Capture the cell that displays the provided text and extract its (x, y) central coordinate. 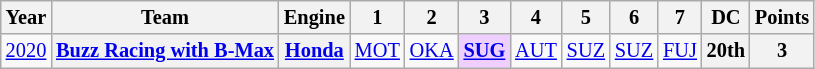
Points (782, 17)
OKA (432, 51)
Buzz Racing with B-Max (165, 51)
SUG (485, 51)
FUJ (680, 51)
MOT (378, 51)
2020 (26, 51)
Engine (314, 17)
AUT (536, 51)
20th (726, 51)
7 (680, 17)
1 (378, 17)
Honda (314, 51)
6 (634, 17)
4 (536, 17)
Year (26, 17)
Team (165, 17)
DC (726, 17)
5 (586, 17)
2 (432, 17)
